Capture the cell that displays the provided text and extract its (X, Y) central coordinate. 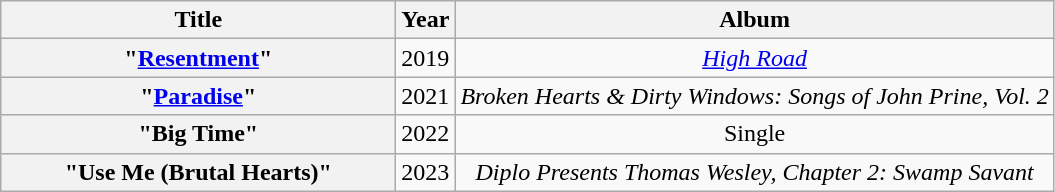
"Resentment" (198, 58)
Diplo Presents Thomas Wesley, Chapter 2: Swamp Savant (754, 172)
Title (198, 20)
2019 (426, 58)
Year (426, 20)
2022 (426, 134)
"Big Time" (198, 134)
"Paradise" (198, 96)
Broken Hearts & Dirty Windows: Songs of John Prine, Vol. 2 (754, 96)
Single (754, 134)
Album (754, 20)
High Road (754, 58)
"Use Me (Brutal Hearts)" (198, 172)
2021 (426, 96)
2023 (426, 172)
